Pinpoint the cell where the given text exists, returning its [x, y] midpoint coordinate. 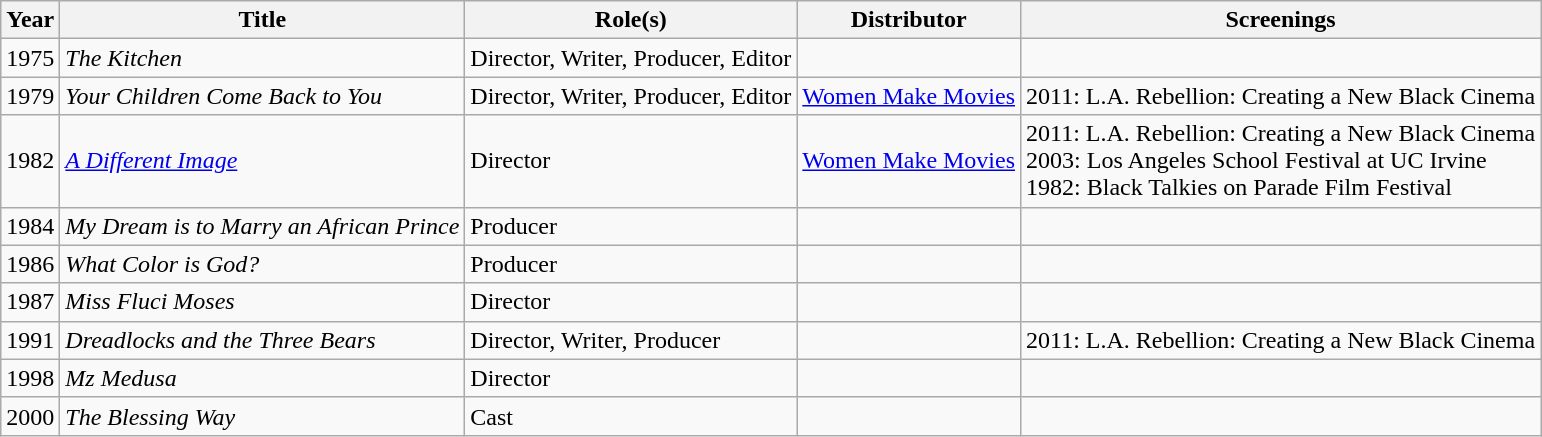
1984 [30, 226]
The Blessing Way [262, 416]
1979 [30, 96]
Year [30, 20]
1982 [30, 161]
A Different Image [262, 161]
Mz Medusa [262, 378]
Your Children Come Back to You [262, 96]
1991 [30, 340]
The Kitchen [262, 58]
Title [262, 20]
1986 [30, 264]
2000 [30, 416]
What Color is God? [262, 264]
Director, Writer, Producer [631, 340]
My Dream is to Marry an African Prince [262, 226]
Role(s) [631, 20]
1975 [30, 58]
Miss Fluci Moses [262, 302]
Dreadlocks and the Three Bears [262, 340]
Screenings [1281, 20]
Distributor [909, 20]
1998 [30, 378]
1987 [30, 302]
Cast [631, 416]
2011: L.A. Rebellion: Creating a New Black Cinema2003: Los Angeles School Festival at UC Irvine1982: Black Talkies on Parade Film Festival [1281, 161]
